For the text-containing cell, return its midpoint in [X, Y] coordinate format. 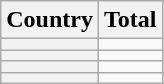
Total [130, 20]
Country [50, 20]
